Find where the given text appears and provide that cell's center as (X, Y) coordinate. 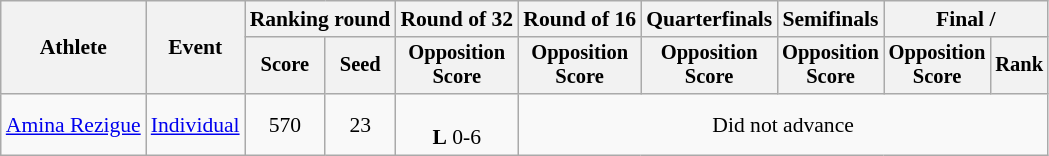
Score (286, 66)
Athlete (74, 48)
23 (360, 124)
Amina Rezigue (74, 124)
L 0-6 (456, 124)
Round of 32 (456, 19)
Did not advance (783, 124)
Event (196, 48)
Final / (966, 19)
Rank (1019, 66)
Quarterfinals (709, 19)
570 (286, 124)
Round of 16 (580, 19)
Individual (196, 124)
Semifinals (830, 19)
Seed (360, 66)
Ranking round (320, 19)
